From the cell containing the given text, extract its center point as [x, y] coordinate. 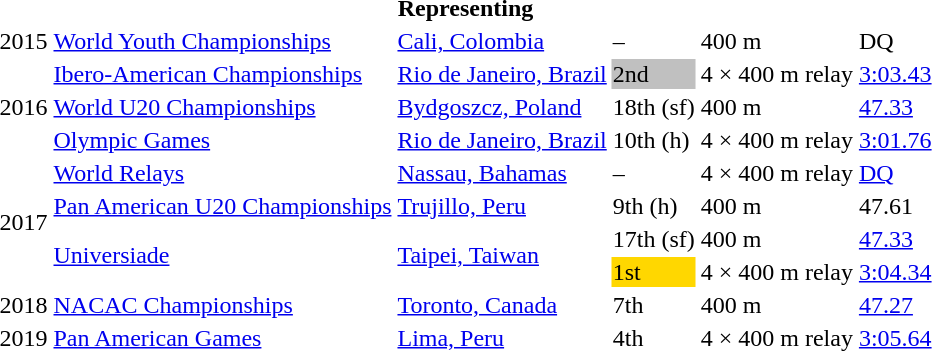
Nassau, Bahamas [502, 173]
2nd [654, 74]
17th (sf) [654, 239]
Cali, Colombia [502, 41]
Toronto, Canada [502, 305]
Olympic Games [222, 140]
Taipei, Taiwan [502, 256]
NACAC Championships [222, 305]
9th (h) [654, 206]
Bydgoszcz, Poland [502, 107]
10th (h) [654, 140]
World U20 Championships [222, 107]
Ibero-American Championships [222, 74]
7th [654, 305]
Trujillo, Peru [502, 206]
18th (sf) [654, 107]
1st [654, 272]
World Relays [222, 173]
Universiade [222, 256]
Pan American U20 Championships [222, 206]
World Youth Championships [222, 41]
